Scan for the cell matching the given text and deliver its [x, y] coordinate at center. 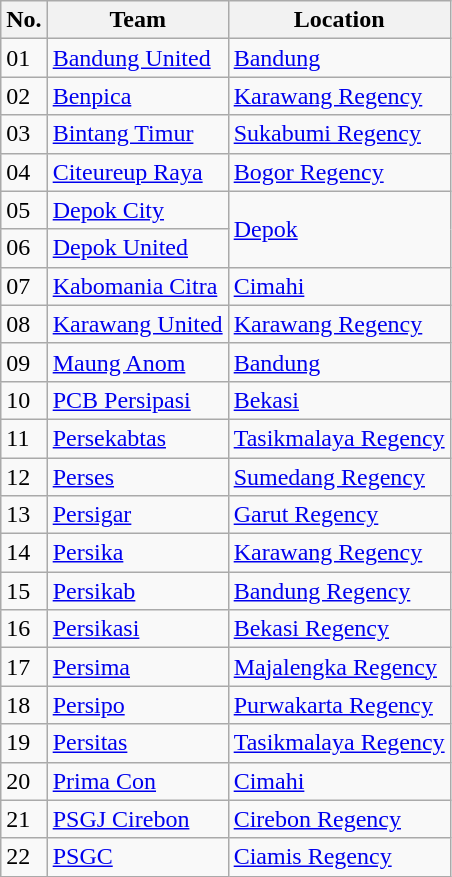
13 [24, 515]
14 [24, 553]
20 [24, 781]
Karawang United [138, 324]
PCB Persipasi [138, 400]
Depok United [138, 248]
02 [24, 96]
10 [24, 400]
Persitas [138, 743]
Prima Con [138, 781]
17 [24, 667]
03 [24, 134]
Depok [339, 229]
No. [24, 20]
08 [24, 324]
Perses [138, 477]
12 [24, 477]
Persikab [138, 591]
Cirebon Regency [339, 819]
Bandung United [138, 58]
Bekasi [339, 400]
09 [24, 362]
Bandung Regency [339, 591]
05 [24, 210]
Depok City [138, 210]
Bogor Regency [339, 172]
Persigar [138, 515]
21 [24, 819]
Citeureup Raya [138, 172]
Persikasi [138, 629]
Sumedang Regency [339, 477]
Sukabumi Regency [339, 134]
Majalengka Regency [339, 667]
18 [24, 705]
Location [339, 20]
Purwakarta Regency [339, 705]
07 [24, 286]
Ciamis Regency [339, 857]
Bintang Timur [138, 134]
01 [24, 58]
Persekabtas [138, 438]
16 [24, 629]
22 [24, 857]
Garut Regency [339, 515]
PSGJ Cirebon [138, 819]
06 [24, 248]
Team [138, 20]
04 [24, 172]
Bekasi Regency [339, 629]
Maung Anom [138, 362]
15 [24, 591]
Persika [138, 553]
Benpica [138, 96]
Persima [138, 667]
11 [24, 438]
19 [24, 743]
Persipo [138, 705]
PSGC [138, 857]
Kabomania Citra [138, 286]
